Detect which cell encompasses the target text, then output its [X, Y] center coordinate. 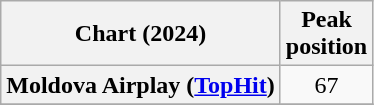
Chart (2024) [141, 34]
67 [326, 85]
Peakposition [326, 34]
Moldova Airplay (TopHit) [141, 85]
